Detect which cell encompasses the target text, then output its [X, Y] center coordinate. 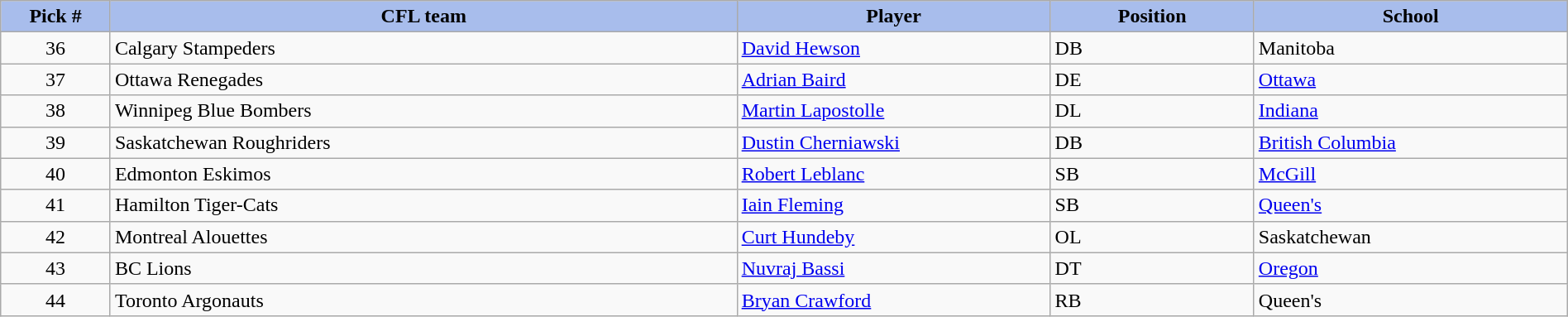
Manitoba [1411, 48]
Bryan Crawford [893, 300]
Hamilton Tiger-Cats [423, 205]
RB [1152, 300]
Pick # [56, 17]
CFL team [423, 17]
36 [56, 48]
Calgary Stampeders [423, 48]
38 [56, 111]
Toronto Argonauts [423, 300]
Saskatchewan [1411, 237]
Montreal Alouettes [423, 237]
39 [56, 142]
Winnipeg Blue Bombers [423, 111]
Iain Fleming [893, 205]
Position [1152, 17]
DT [1152, 268]
McGill [1411, 174]
37 [56, 79]
Robert Leblanc [893, 174]
David Hewson [893, 48]
Martin Lapostolle [893, 111]
40 [56, 174]
DE [1152, 79]
Dustin Cherniawski [893, 142]
Saskatchewan Roughriders [423, 142]
41 [56, 205]
Indiana [1411, 111]
Edmonton Eskimos [423, 174]
BC Lions [423, 268]
Adrian Baird [893, 79]
Ottawa Renegades [423, 79]
44 [56, 300]
Ottawa [1411, 79]
OL [1152, 237]
DL [1152, 111]
British Columbia [1411, 142]
School [1411, 17]
43 [56, 268]
Oregon [1411, 268]
Nuvraj Bassi [893, 268]
Player [893, 17]
Curt Hundeby [893, 237]
42 [56, 237]
